For the text-containing cell, return its midpoint in (x, y) coordinate format. 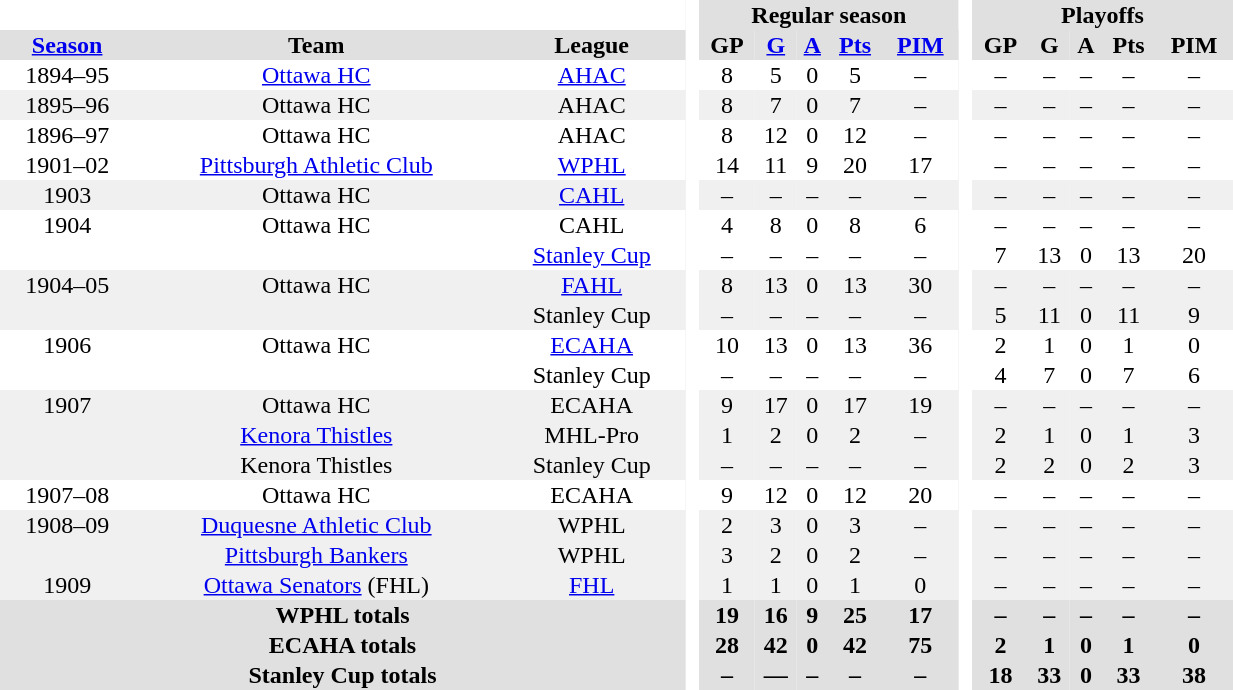
38 (1194, 675)
— (776, 675)
1895–96 (67, 105)
Regular season (829, 15)
25 (855, 615)
Season (67, 45)
1901–02 (67, 165)
Duquesne Athletic Club (316, 525)
1907–08 (67, 495)
1904 (67, 225)
Stanley Cup totals (342, 675)
1894–95 (67, 75)
16 (776, 615)
ECAHA totals (342, 645)
1906 (67, 345)
14 (727, 165)
Ottawa Senators (FHL) (316, 585)
Team (316, 45)
League (592, 45)
1903 (67, 195)
10 (727, 345)
MHL-Pro (592, 435)
36 (920, 345)
Pittsburgh Bankers (316, 555)
FAHL (592, 285)
18 (1001, 675)
WPHL totals (342, 615)
1909 (67, 585)
Playoffs (1103, 15)
FHL (592, 585)
30 (920, 285)
28 (727, 645)
Pittsburgh Athletic Club (316, 165)
1907 (67, 405)
1908–09 (67, 525)
1896–97 (67, 135)
75 (920, 645)
1904–05 (67, 285)
